Identify which cell holds the provided text, then report its [x, y] central coordinate. 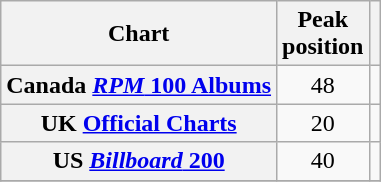
Peakposition [323, 34]
20 [323, 123]
Chart [139, 34]
Canada RPM 100 Albums [139, 85]
UK Official Charts [139, 123]
US Billboard 200 [139, 161]
48 [323, 85]
40 [323, 161]
